Detect which cell encompasses the target text, then output its (x, y) center coordinate. 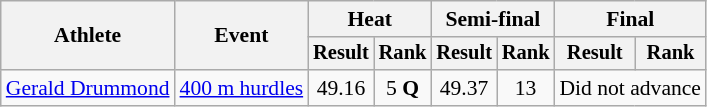
5 Q (403, 88)
Did not advance (630, 88)
Athlete (88, 36)
Gerald Drummond (88, 88)
Event (242, 36)
Final (630, 19)
49.16 (341, 88)
Semi-final (492, 19)
Heat (370, 19)
13 (526, 88)
49.37 (464, 88)
400 m hurdles (242, 88)
